Identify which cell holds the provided text, then report its [x, y] central coordinate. 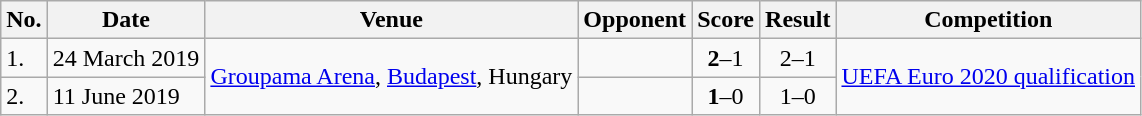
Competition [988, 20]
Opponent [635, 20]
Score [726, 20]
11 June 2019 [126, 96]
2. [24, 96]
No. [24, 20]
1. [24, 58]
24 March 2019 [126, 58]
Result [798, 20]
UEFA Euro 2020 qualification [988, 77]
Venue [392, 20]
Date [126, 20]
Groupama Arena, Budapest, Hungary [392, 77]
